Pinpoint the cell where the given text exists, returning its [x, y] midpoint coordinate. 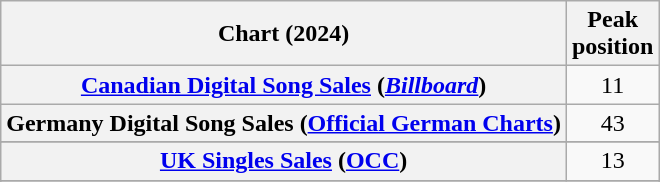
Peakposition [612, 34]
UK Singles Sales (OCC) [284, 161]
11 [612, 85]
13 [612, 161]
Canadian Digital Song Sales (Billboard) [284, 85]
Germany Digital Song Sales (Official German Charts) [284, 123]
43 [612, 123]
Chart (2024) [284, 34]
